Locate the cell with the specified text and output its (x, y) center coordinate. 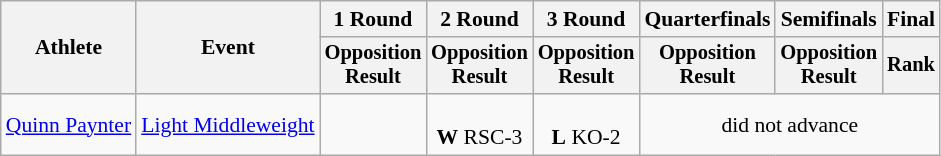
Event (228, 48)
did not advance (790, 124)
Final (911, 19)
3 Round (586, 19)
Quarterfinals (707, 19)
Semifinals (828, 19)
W RSC-3 (480, 124)
L KO-2 (586, 124)
Quinn Paynter (68, 124)
Rank (911, 66)
Light Middleweight (228, 124)
Athlete (68, 48)
2 Round (480, 19)
1 Round (374, 19)
